Capture the cell that displays the provided text and extract its [x, y] central coordinate. 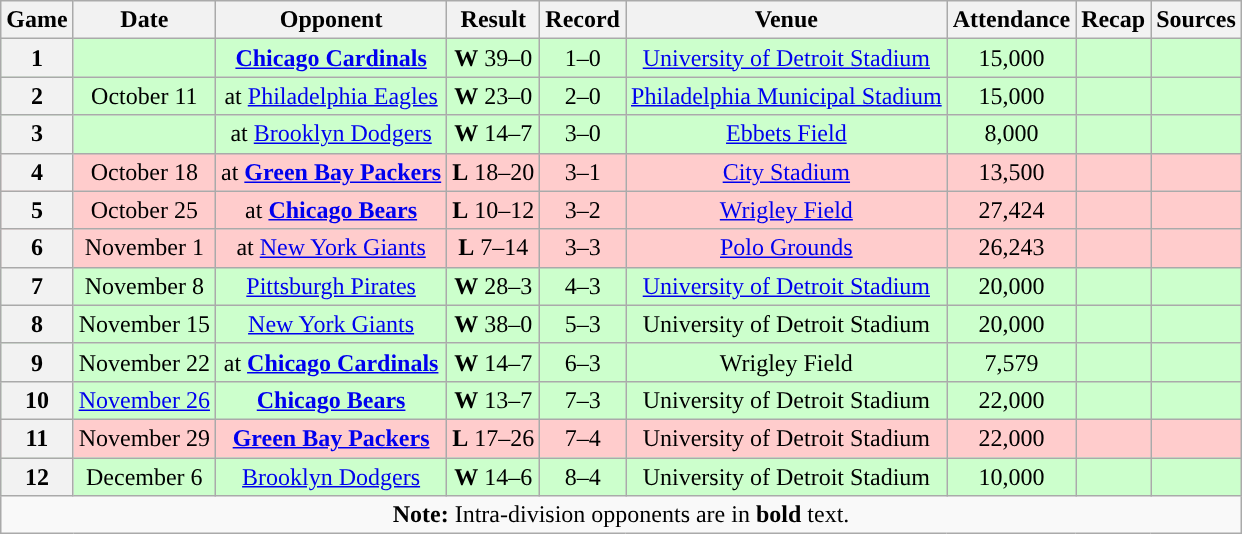
October 18 [144, 172]
November 22 [144, 362]
W 13–7 [494, 400]
at Philadelphia Eagles [330, 96]
Result [494, 20]
8–4 [583, 477]
October 25 [144, 210]
October 11 [144, 96]
26,243 [1011, 248]
L 7–14 [494, 248]
13,500 [1011, 172]
Ebbets Field [787, 134]
November 26 [144, 400]
W 38–0 [494, 324]
W 23–0 [494, 96]
9 [37, 362]
Opponent [330, 20]
Recap [1114, 20]
3–0 [583, 134]
November 15 [144, 324]
Note: Intra-division opponents are in bold text. [622, 515]
New York Giants [330, 324]
November 8 [144, 286]
Green Bay Packers [330, 438]
7,579 [1011, 362]
5–3 [583, 324]
Polo Grounds [787, 248]
L 17–26 [494, 438]
at Brooklyn Dodgers [330, 134]
Venue [787, 20]
7–4 [583, 438]
3–2 [583, 210]
10,000 [1011, 477]
Sources [1196, 20]
at Chicago Cardinals [330, 362]
City Stadium [787, 172]
4 [37, 172]
2–0 [583, 96]
November 29 [144, 438]
3–1 [583, 172]
Brooklyn Dodgers [330, 477]
Chicago Bears [330, 400]
3 [37, 134]
27,424 [1011, 210]
1 [37, 58]
W 28–3 [494, 286]
Philadelphia Municipal Stadium [787, 96]
5 [37, 210]
at Green Bay Packers [330, 172]
W 14–6 [494, 477]
1–0 [583, 58]
11 [37, 438]
Attendance [1011, 20]
December 6 [144, 477]
12 [37, 477]
3–3 [583, 248]
6–3 [583, 362]
November 1 [144, 248]
8,000 [1011, 134]
L 18–20 [494, 172]
7–3 [583, 400]
10 [37, 400]
Date [144, 20]
Game [37, 20]
W 39–0 [494, 58]
Chicago Cardinals [330, 58]
Record [583, 20]
4–3 [583, 286]
L 10–12 [494, 210]
8 [37, 324]
2 [37, 96]
at Chicago Bears [330, 210]
6 [37, 248]
7 [37, 286]
Pittsburgh Pirates [330, 286]
at New York Giants [330, 248]
